Search for the cell housing the specified text and yield its (x, y) center coordinate. 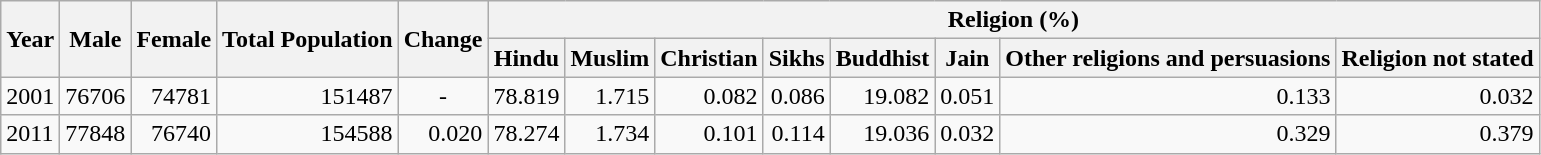
0.082 (709, 96)
0.020 (443, 134)
Other religions and persuasions (1168, 58)
0.086 (796, 96)
Female (174, 39)
Male (96, 39)
Change (443, 39)
Religion not stated (1438, 58)
2011 (30, 134)
76740 (174, 134)
Year (30, 39)
1.734 (610, 134)
1.715 (610, 96)
0.379 (1438, 134)
0.101 (709, 134)
78.819 (526, 96)
- (443, 96)
0.329 (1168, 134)
0.133 (1168, 96)
Religion (%) (1014, 20)
19.082 (882, 96)
Christian (709, 58)
0.114 (796, 134)
Buddhist (882, 58)
Jain (968, 58)
151487 (308, 96)
Muslim (610, 58)
2001 (30, 96)
Hindu (526, 58)
154588 (308, 134)
0.051 (968, 96)
19.036 (882, 134)
76706 (96, 96)
74781 (174, 96)
78.274 (526, 134)
Total Population (308, 39)
77848 (96, 134)
Sikhs (796, 58)
